Find where the given text appears and provide that cell's center as (x, y) coordinate. 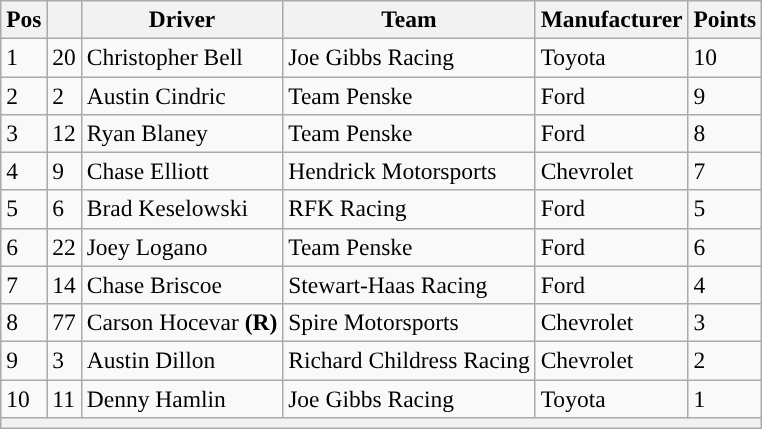
Richard Childress Racing (409, 360)
14 (64, 285)
Spire Motorsports (409, 322)
11 (64, 398)
Joey Logano (182, 247)
Carson Hocevar (R) (182, 322)
Chase Briscoe (182, 285)
Hendrick Motorsports (409, 171)
Manufacturer (612, 19)
Brad Keselowski (182, 209)
RFK Racing (409, 209)
Christopher Bell (182, 57)
Driver (182, 19)
Chase Elliott (182, 171)
Denny Hamlin (182, 398)
Ryan Blaney (182, 133)
77 (64, 322)
Austin Cindric (182, 95)
Austin Dillon (182, 360)
22 (64, 247)
Points (725, 19)
Team (409, 19)
20 (64, 57)
12 (64, 133)
Pos (24, 19)
Stewart-Haas Racing (409, 285)
